Pinpoint the cell where the given text exists, returning its (x, y) midpoint coordinate. 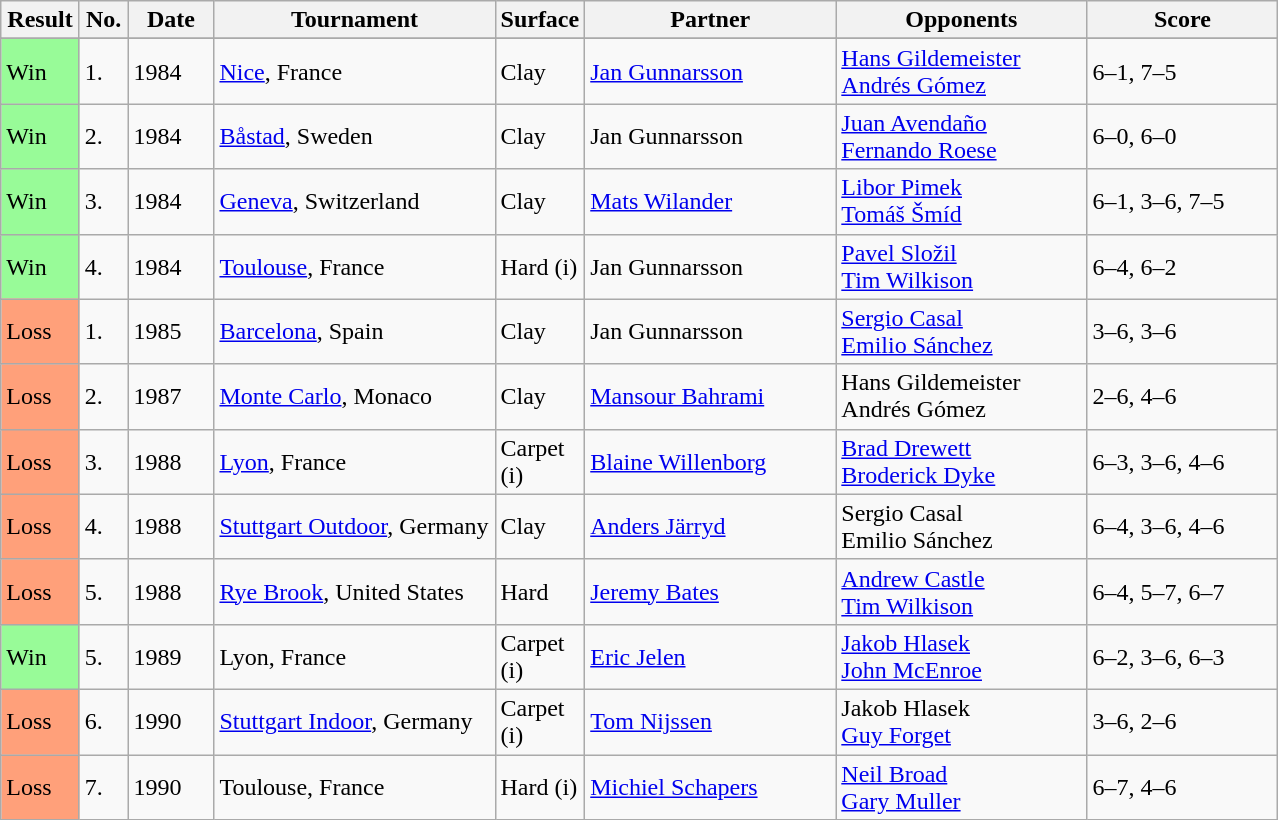
Partner (710, 20)
Opponents (962, 20)
Eric Jelen (710, 656)
Stuttgart Outdoor, Germany (354, 526)
Date (171, 20)
1989 (171, 656)
Jakob Hlasek Guy Forget (962, 722)
3–6, 2–6 (1182, 722)
Brad Drewett Broderick Dyke (962, 462)
Tournament (354, 20)
1987 (171, 396)
Score (1182, 20)
Michiel Schapers (710, 786)
6–1, 7–5 (1182, 72)
1985 (171, 332)
7. (104, 786)
Rye Brook, United States (354, 592)
6–1, 3–6, 7–5 (1182, 202)
Neil Broad Gary Muller (962, 786)
Blaine Willenborg (710, 462)
Hard (540, 592)
Geneva, Switzerland (354, 202)
Surface (540, 20)
Libor Pimek Tomáš Šmíd (962, 202)
Mats Wilander (710, 202)
Nice, France (354, 72)
No. (104, 20)
6–3, 3–6, 4–6 (1182, 462)
Andrew Castle Tim Wilkison (962, 592)
Tom Nijssen (710, 722)
Barcelona, Spain (354, 332)
6–4, 6–2 (1182, 266)
Pavel Složil Tim Wilkison (962, 266)
6. (104, 722)
Jeremy Bates (710, 592)
3–6, 3–6 (1182, 332)
6–7, 4–6 (1182, 786)
Anders Järryd (710, 526)
6–4, 3–6, 4–6 (1182, 526)
6–2, 3–6, 6–3 (1182, 656)
Jakob Hlasek John McEnroe (962, 656)
Mansour Bahrami (710, 396)
6–0, 6–0 (1182, 136)
Stuttgart Indoor, Germany (354, 722)
6–4, 5–7, 6–7 (1182, 592)
Result (40, 20)
Juan Avendaño Fernando Roese (962, 136)
Båstad, Sweden (354, 136)
2–6, 4–6 (1182, 396)
Monte Carlo, Monaco (354, 396)
